Return [X, Y] of the center of cell containing provided text 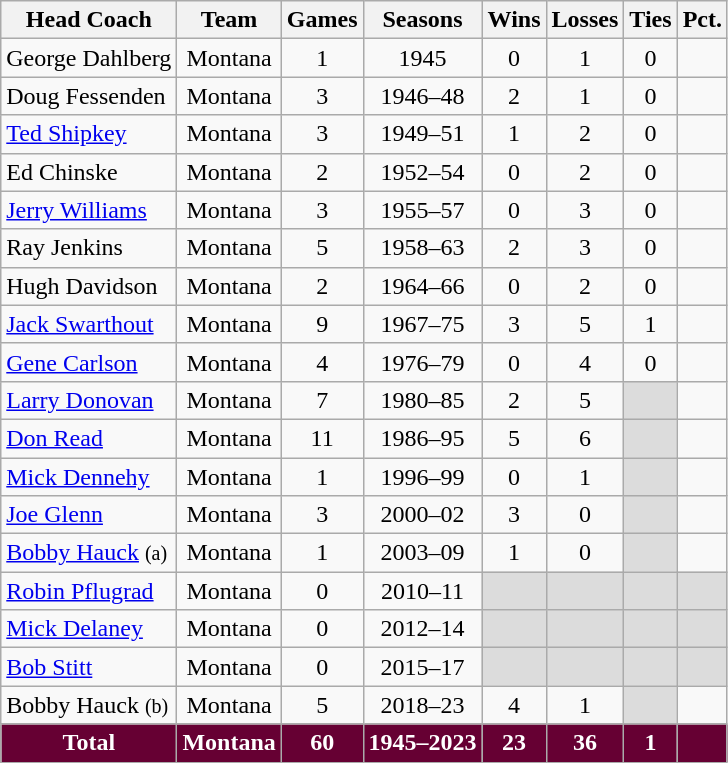
1955–57 [422, 210]
George Dahlberg [89, 58]
Games [322, 20]
1945–2023 [422, 743]
2015–17 [422, 667]
Team [229, 20]
2000–02 [422, 515]
Head Coach [89, 20]
Jerry Williams [89, 210]
Bobby Hauck (a) [89, 553]
2012–14 [422, 629]
Gene Carlson [89, 362]
1996–99 [422, 477]
1964–66 [422, 286]
2010–11 [422, 591]
Doug Fessenden [89, 96]
23 [514, 743]
6 [585, 438]
1980–85 [422, 400]
Larry Donovan [89, 400]
Mick Delaney [89, 629]
36 [585, 743]
2003–09 [422, 553]
7 [322, 400]
Pct. [702, 20]
Ted Shipkey [89, 134]
Mick Dennehy [89, 477]
2018–23 [422, 705]
Losses [585, 20]
1952–54 [422, 172]
Seasons [422, 20]
1986–95 [422, 438]
1949–51 [422, 134]
Ray Jenkins [89, 248]
1967–75 [422, 324]
Ties [650, 20]
Total [89, 743]
Robin Pflugrad [89, 591]
1945 [422, 58]
Wins [514, 20]
Bob Stitt [89, 667]
11 [322, 438]
Don Read [89, 438]
Joe Glenn [89, 515]
60 [322, 743]
Ed Chinske [89, 172]
1958–63 [422, 248]
Bobby Hauck (b) [89, 705]
1946–48 [422, 96]
Jack Swarthout [89, 324]
1976–79 [422, 362]
9 [322, 324]
Hugh Davidson [89, 286]
